Provide the [X, Y] coordinate of the cell's center where the given text is located.  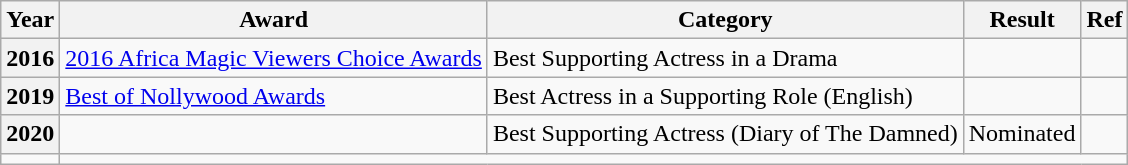
2020 [30, 134]
Best Supporting Actress in a Drama [725, 58]
Ref [1104, 20]
Award [274, 20]
Year [30, 20]
2016 [30, 58]
Best Supporting Actress (Diary of The Damned) [725, 134]
Category [725, 20]
Result [1022, 20]
Nominated [1022, 134]
2016 Africa Magic Viewers Choice Awards [274, 58]
Best Actress in a Supporting Role (English) [725, 96]
Best of Nollywood Awards [274, 96]
2019 [30, 96]
